Identify which cell holds the provided text, then report its (x, y) central coordinate. 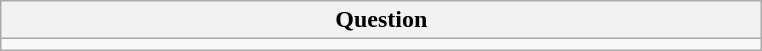
Question (382, 20)
